Identify which cell holds the provided text, then report its (x, y) central coordinate. 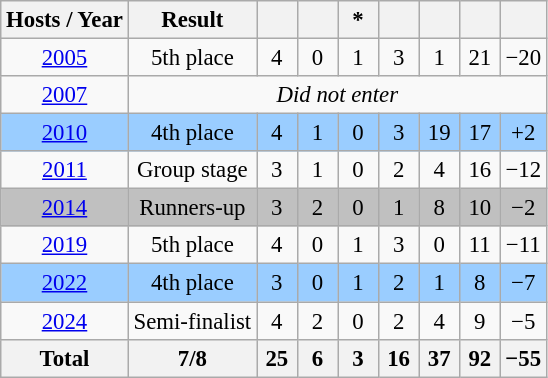
Group stage (192, 170)
2022 (64, 283)
25 (276, 358)
2014 (64, 208)
7/8 (192, 358)
2005 (64, 58)
−2 (523, 208)
2019 (64, 245)
2010 (64, 133)
2011 (64, 170)
11 (480, 245)
19 (440, 133)
Result (192, 20)
Hosts / Year (64, 20)
Semi-finalist (192, 321)
−12 (523, 170)
92 (480, 358)
Did not enter (337, 95)
+2 (523, 133)
17 (480, 133)
9 (480, 321)
37 (440, 358)
Runners-up (192, 208)
6 (318, 358)
−11 (523, 245)
Total (64, 358)
2024 (64, 321)
2007 (64, 95)
−5 (523, 321)
−55 (523, 358)
* (358, 20)
−20 (523, 58)
−7 (523, 283)
21 (480, 58)
10 (480, 208)
